Extract the (X, Y) coordinate from the center of the cell holding the provided text.  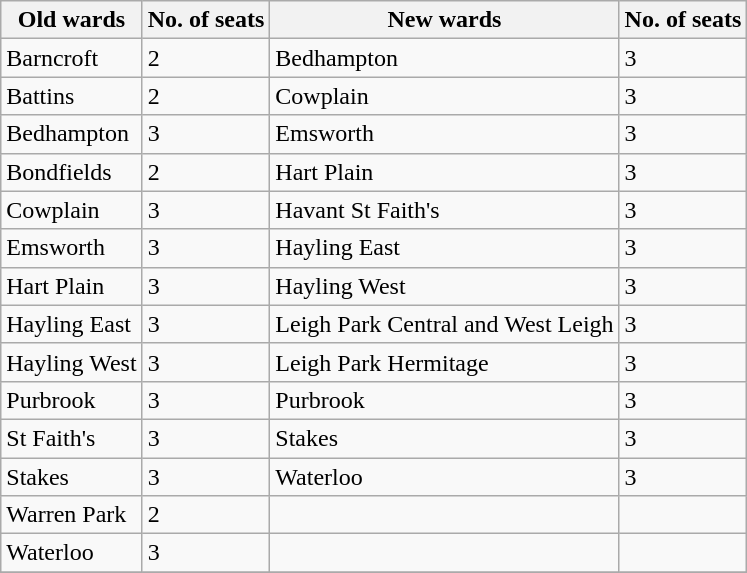
Barncroft (72, 58)
Battins (72, 96)
New wards (444, 20)
St Faith's (72, 438)
Leigh Park Central and West Leigh (444, 324)
Warren Park (72, 515)
Bondfields (72, 172)
Havant St Faith's (444, 210)
Leigh Park Hermitage (444, 362)
Old wards (72, 20)
